For the text-containing cell, return its midpoint in [X, Y] coordinate format. 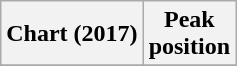
Peak position [189, 34]
Chart (2017) [72, 34]
